Search for the cell housing the specified text and yield its (X, Y) center coordinate. 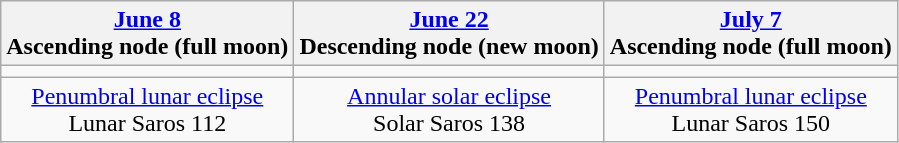
Annular solar eclipseSolar Saros 138 (449, 110)
June 8Ascending node (full moon) (148, 34)
Penumbral lunar eclipseLunar Saros 150 (750, 110)
Penumbral lunar eclipseLunar Saros 112 (148, 110)
July 7Ascending node (full moon) (750, 34)
June 22Descending node (new moon) (449, 34)
